Find where the given text appears and provide that cell's center as [x, y] coordinate. 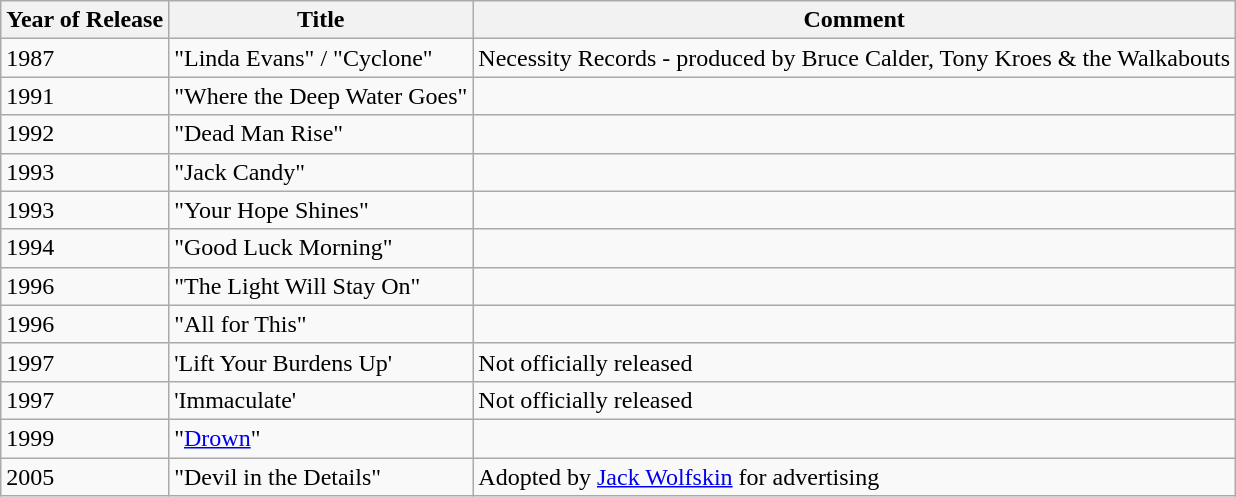
1992 [85, 134]
"The Light Will Stay On" [321, 286]
1987 [85, 58]
"Jack Candy" [321, 172]
Title [321, 20]
1999 [85, 438]
Year of Release [85, 20]
"Linda Evans" / "Cyclone" [321, 58]
"Your Hope Shines" [321, 210]
"Dead Man Rise" [321, 134]
"All for This" [321, 324]
"Drown" [321, 438]
2005 [85, 477]
'Lift Your Burdens Up' [321, 362]
1994 [85, 248]
1991 [85, 96]
"Where the Deep Water Goes" [321, 96]
"Devil in the Details" [321, 477]
"Good Luck Morning" [321, 248]
'Immaculate' [321, 400]
Adopted by Jack Wolfskin for advertising [854, 477]
Comment [854, 20]
Necessity Records - produced by Bruce Calder, Tony Kroes & the Walkabouts [854, 58]
